Search for the cell housing the specified text and yield its (X, Y) center coordinate. 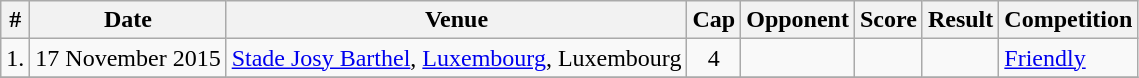
Venue (456, 20)
Score (888, 20)
Friendly (1068, 58)
Date (128, 20)
4 (714, 58)
Competition (1068, 20)
Result (960, 20)
1. (16, 58)
Stade Josy Barthel, Luxembourg, Luxembourg (456, 58)
# (16, 20)
Opponent (798, 20)
Cap (714, 20)
17 November 2015 (128, 58)
